Identify which cell holds the provided text, then report its [x, y] central coordinate. 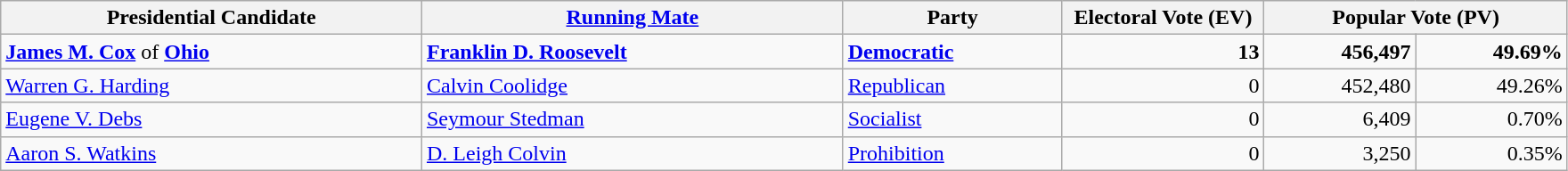
452,480 [1340, 85]
0.35% [1491, 153]
Eugene V. Debs [212, 119]
6,409 [1340, 119]
Running Mate [633, 18]
Seymour Stedman [633, 119]
49.26% [1491, 85]
3,250 [1340, 153]
Prohibition [952, 153]
James M. Cox of Ohio [212, 52]
Warren G. Harding [212, 85]
Republican [952, 85]
Aaron S. Watkins [212, 153]
Electoral Vote (EV) [1164, 18]
13 [1164, 52]
Franklin D. Roosevelt [633, 52]
49.69% [1491, 52]
D. Leigh Colvin [633, 153]
Socialist [952, 119]
Democratic [952, 52]
456,497 [1340, 52]
0.70% [1491, 119]
Presidential Candidate [212, 18]
Popular Vote (PV) [1416, 18]
Party [952, 18]
Calvin Coolidge [633, 85]
